Return [x, y] of the center of cell containing provided text 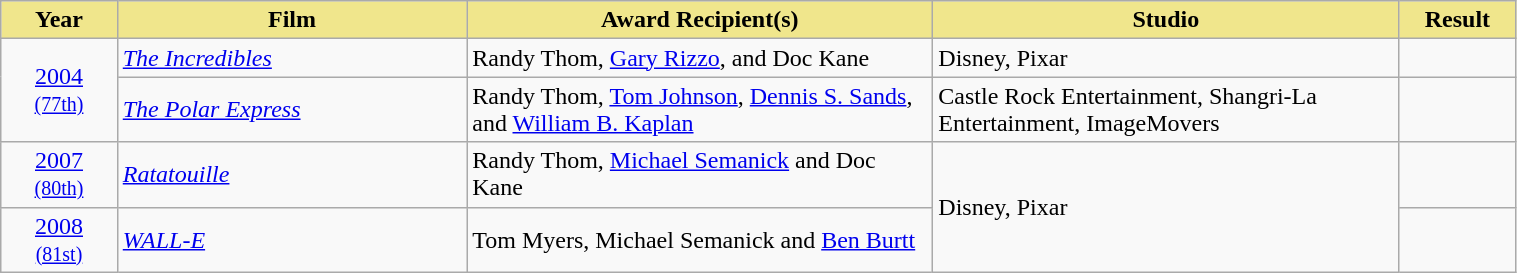
Randy Thom, Gary Rizzo, and Doc Kane [700, 58]
Studio [1166, 20]
2004(77th) [59, 90]
2008(81st) [59, 240]
Castle Rock Entertainment, Shangri-La Entertainment, ImageMovers [1166, 110]
Tom Myers, Michael Semanick and Ben Burtt [700, 240]
WALL-E [292, 240]
Randy Thom, Michael Semanick and Doc Kane [700, 174]
Film [292, 20]
The Incredibles [292, 58]
Ratatouille [292, 174]
Year [59, 20]
2007(80th) [59, 174]
Randy Thom, Tom Johnson, Dennis S. Sands, and William B. Kaplan [700, 110]
Award Recipient(s) [700, 20]
Result [1458, 20]
The Polar Express [292, 110]
